For the text-containing cell, return its midpoint in [X, Y] coordinate format. 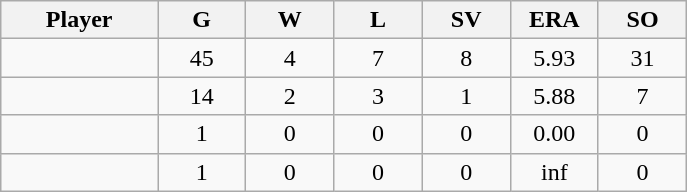
W [290, 20]
8 [466, 58]
0.00 [554, 134]
14 [202, 96]
Player [80, 20]
SO [642, 20]
L [378, 20]
45 [202, 58]
ERA [554, 20]
3 [378, 96]
2 [290, 96]
4 [290, 58]
31 [642, 58]
5.88 [554, 96]
G [202, 20]
SV [466, 20]
5.93 [554, 58]
inf [554, 172]
